Scan for the cell matching the given text and deliver its [x, y] coordinate at center. 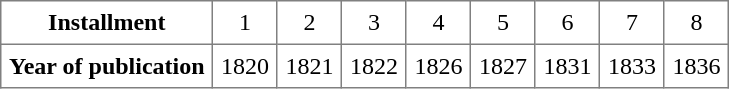
Installment [107, 23]
1821 [309, 66]
1831 [567, 66]
6 [567, 23]
2 [309, 23]
3 [374, 23]
4 [438, 23]
1 [245, 23]
1827 [503, 66]
8 [696, 23]
Year of publication [107, 66]
1820 [245, 66]
1836 [696, 66]
5 [503, 23]
1826 [438, 66]
1833 [632, 66]
7 [632, 23]
1822 [374, 66]
